For the text-containing cell, return its midpoint in (x, y) coordinate format. 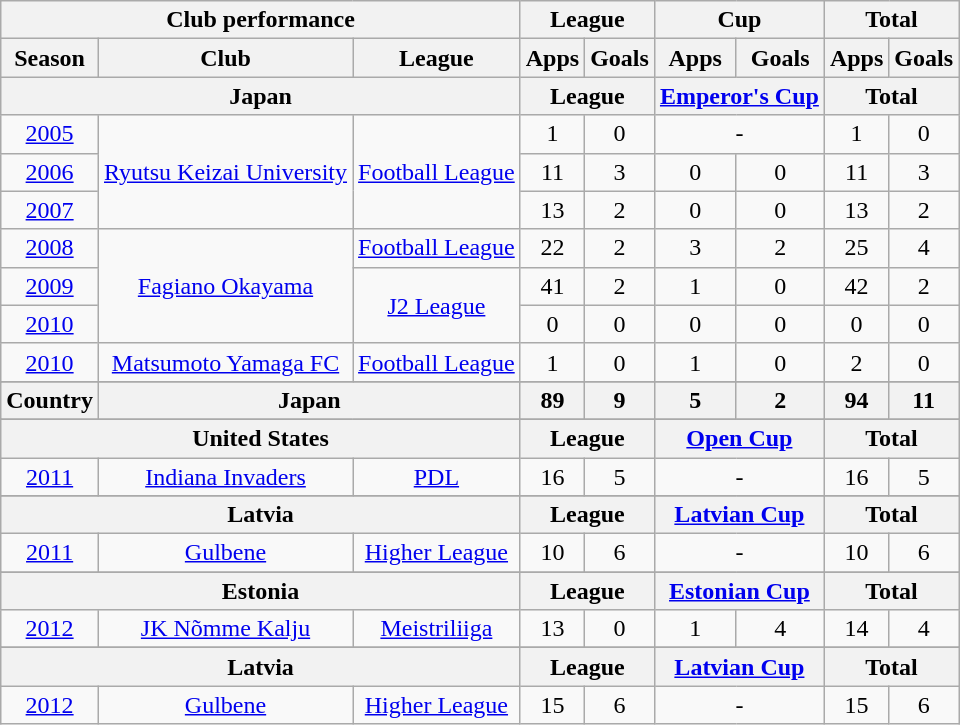
J2 League (437, 305)
Cup (739, 20)
9 (620, 400)
2007 (50, 210)
Ryutsu Keizai University (225, 172)
Club (225, 58)
94 (856, 400)
Emperor's Cup (739, 96)
2009 (50, 286)
Meistriliiga (437, 629)
JK Nõmme Kalju (225, 629)
42 (856, 286)
Estonian Cup (739, 591)
14 (856, 629)
2008 (50, 248)
Open Cup (739, 438)
25 (856, 248)
Country (50, 400)
Club performance (260, 20)
PDL (437, 477)
Matsumoto Yamaga FC (225, 362)
2006 (50, 172)
22 (552, 248)
Estonia (260, 591)
Indiana Invaders (225, 477)
41 (552, 286)
89 (552, 400)
United States (260, 438)
Season (50, 58)
2005 (50, 134)
Fagiano Okayama (225, 286)
